Extract the [X, Y] coordinate from the center of the cell holding the provided text.  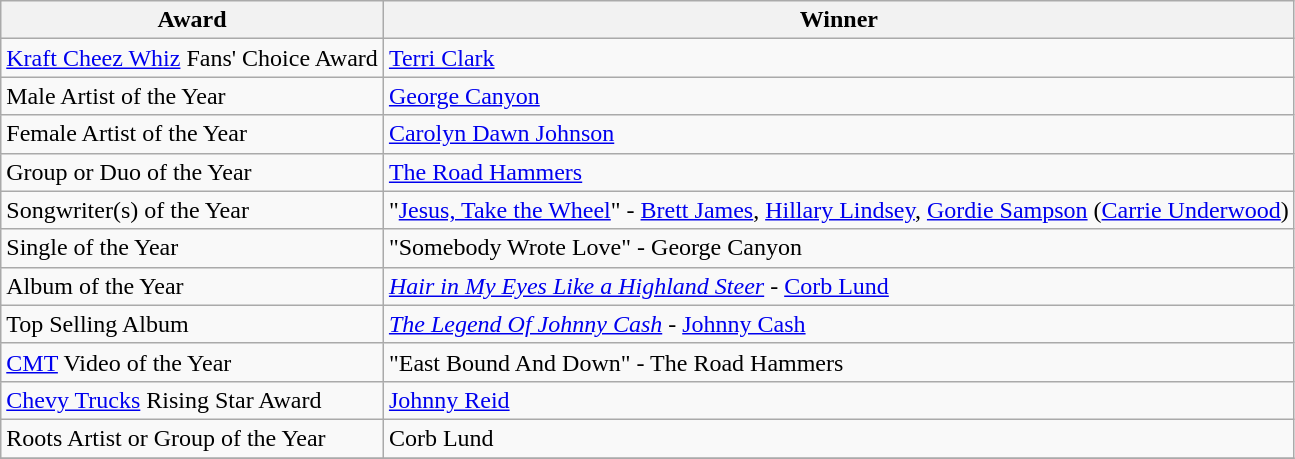
Female Artist of the Year [192, 134]
Kraft Cheez Whiz Fans' Choice Award [192, 58]
Award [192, 20]
George Canyon [838, 96]
Hair in My Eyes Like a Highland Steer - Corb Lund [838, 286]
Terri Clark [838, 58]
Single of the Year [192, 248]
CMT Video of the Year [192, 362]
Group or Duo of the Year [192, 172]
Album of the Year [192, 286]
Songwriter(s) of the Year [192, 210]
Winner [838, 20]
Roots Artist or Group of the Year [192, 438]
The Road Hammers [838, 172]
Corb Lund [838, 438]
"East Bound And Down" - The Road Hammers [838, 362]
The Legend Of Johnny Cash - Johnny Cash [838, 324]
Johnny Reid [838, 400]
Chevy Trucks Rising Star Award [192, 400]
Carolyn Dawn Johnson [838, 134]
Male Artist of the Year [192, 96]
"Somebody Wrote Love" - George Canyon [838, 248]
"Jesus, Take the Wheel" - Brett James, Hillary Lindsey, Gordie Sampson (Carrie Underwood) [838, 210]
Top Selling Album [192, 324]
